Output the (X, Y) coordinate of the center of the cell containing the given text.  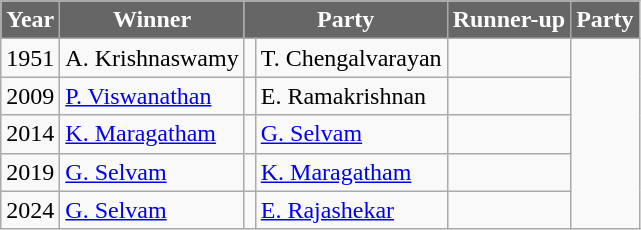
E. Ramakrishnan (351, 96)
Runner-up (509, 20)
Winner (152, 20)
2024 (30, 210)
2019 (30, 172)
2014 (30, 134)
E. Rajashekar (351, 210)
P. Viswanathan (152, 96)
Year (30, 20)
A. Krishnaswamy (152, 58)
1951 (30, 58)
2009 (30, 96)
T. Chengalvarayan (351, 58)
